Detect which cell encompasses the target text, then output its [x, y] center coordinate. 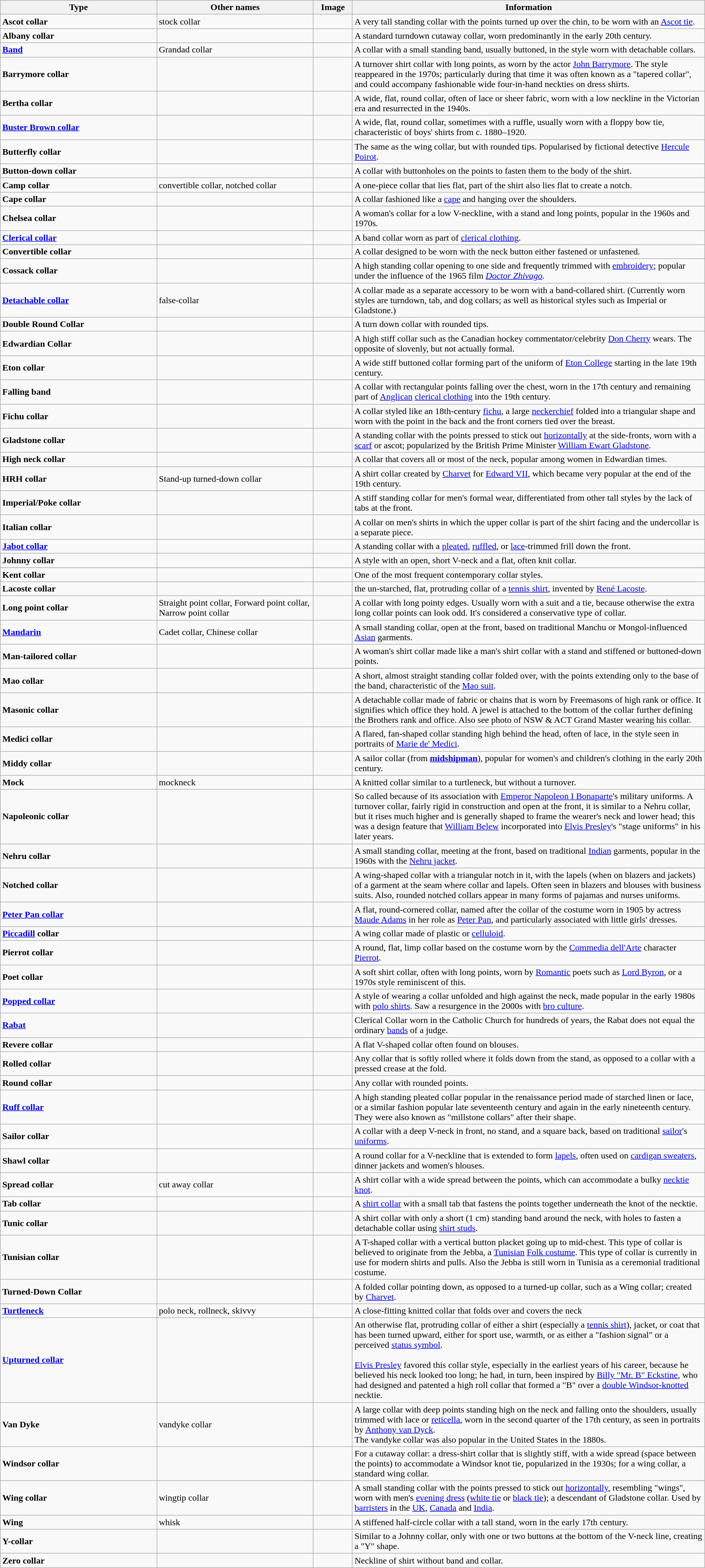
Any collar with rounded points. [529, 1083]
false-collar [235, 300]
whisk [235, 1522]
Notched collar [79, 885]
Fichu collar [79, 416]
A band collar worn as part of clerical clothing. [529, 238]
The same as the wing collar, but with rounded tips. Popularised by fictional detective Hercule Poirot. [529, 152]
A shirt collar created by Charvet for Edward VII, which became very popular at the end of the 19th century. [529, 478]
Imperial/Poke collar [79, 503]
Albany collar [79, 36]
A collar designed to be worn with the neck button either fastened or unfastened. [529, 252]
Tunisian collar [79, 1257]
Other names [235, 7]
Zero collar [79, 1561]
Sailor collar [79, 1136]
Pierrot collar [79, 952]
A wide, flat, round collar, often of lace or sheer fabric, worn with a low neckline in the Victorian era and resurrected in the 1940s. [529, 103]
Mandarin [79, 632]
A small standing collar, open at the front, based on traditional Manchu or Mongol-influenced Asian garments. [529, 632]
A close-fitting knitted collar that folds over and covers the neck [529, 1311]
Piccadill collar [79, 933]
A standard turndown cutaway collar, worn predominantly in the early 20th century. [529, 36]
A collar that covers all or most of the neck, popular among women in Edwardian times. [529, 459]
A woman's shirt collar made like a man's shirt collar with a stand and stiffened or buttoned-down points. [529, 656]
Edwardian Collar [79, 344]
A wide stiff buttoned collar forming part of the uniform of Eton College starting in the late 19th century. [529, 368]
A wide, flat, round collar, sometimes with a ruffle, usually worn with a floppy bow tie, characteristic of boys' shirts from c. 1880–1920. [529, 127]
Medici collar [79, 739]
cut away collar [235, 1184]
Wing [79, 1522]
A short, almost straight standing collar folded over, with the points extending only to the base of the band, characteristic of the Mao suit. [529, 681]
Van Dyke [79, 1425]
A very tall standing collar with the points turned up over the chin, to be worn with an Ascot tie. [529, 22]
A knitted collar similar to a turtleneck, but without a turnover. [529, 782]
A woman's collar for a low V-neckline, with a stand and long points, popular in the 1960s and 1970s. [529, 218]
Band [79, 50]
Long point collar [79, 608]
A round, flat, limp collar based on the costume worn by the Commedia dell'Arte character Pierrot. [529, 952]
Revere collar [79, 1045]
Spread collar [79, 1184]
Nehru collar [79, 856]
Turtleneck [79, 1311]
Cape collar [79, 199]
A collar fashioned like a cape and hanging over the shoulders. [529, 199]
A soft shirt collar, often with long points, worn by Romantic poets such as Lord Byron, or a 1970s style reminiscent of this. [529, 977]
Neckline of shirt without band and collar. [529, 1561]
A folded collar pointing down, as opposed to a turned-up collar, such as a Wing collar; created by Charvet. [529, 1292]
Napoleonic collar [79, 817]
Johnny collar [79, 560]
Cossack collar [79, 271]
HRH collar [79, 478]
Rabat [79, 1025]
A collar with buttonholes on the points to fasten them to the body of the shirt. [529, 171]
A shirt collar with a wide spread between the points, which can accommodate a bulky necktie knot. [529, 1184]
A stiffened half-circle collar with a tall stand, worn in the early 17th century. [529, 1522]
Poet collar [79, 977]
Grandad collar [235, 50]
Windsor collar [79, 1464]
Similar to a Johnny collar, only with one or two buttons at the bottom of the V-neck line, creating a "Y" shape. [529, 1542]
Stand-up turned-down collar [235, 478]
Button-down collar [79, 171]
Shawl collar [79, 1161]
Tab collar [79, 1204]
Turned-Down Collar [79, 1292]
A standing collar with a pleated, ruffled, or lace-trimmed frill down the front. [529, 546]
Eton collar [79, 368]
Image [333, 7]
Cadet collar, Chinese collar [235, 632]
Masonic collar [79, 710]
Mao collar [79, 681]
mockneck [235, 782]
Any collar that is softly rolled where it folds down from the stand, as opposed to a collar with a pressed crease at the fold. [529, 1064]
wingtip collar [235, 1498]
Kent collar [79, 575]
Clerical collar [79, 238]
Gladstone collar [79, 440]
Buster Brown collar [79, 127]
High neck collar [79, 459]
A sailor collar (from midshipman), popular for women's and children's clothing in the early 20th century. [529, 763]
A stiff standing collar for men's formal wear, differentiated from other tall styles by the lack of tabs at the front. [529, 503]
A collar with a small standing band, usually buttoned, in the style worn with detachable collars. [529, 50]
One of the most frequent contemporary collar styles. [529, 575]
Upturned collar [79, 1360]
A turn down collar with rounded tips. [529, 324]
Ruff collar [79, 1107]
Wing collar [79, 1498]
Popped collar [79, 1001]
A collar with a deep V-neck in front, no stand, and a square back, based on traditional sailor's uniforms. [529, 1136]
Man-tailored collar [79, 656]
A collar on men's shirts in which the upper collar is part of the shirt facing and the undercollar is a separate piece. [529, 527]
Camp collar [79, 185]
Middy collar [79, 763]
A flat V-shaped collar often found on blouses. [529, 1045]
A style with an open, short V-neck and a flat, often knit collar. [529, 560]
Ascot collar [79, 22]
Convertible collar [79, 252]
Falling band [79, 392]
Double Round Collar [79, 324]
A round collar for a V-neckline that is extended to form lapels, often used on cardigan sweaters, dinner jackets and women's blouses. [529, 1161]
A high stiff collar such as the Canadian hockey commentator/celebrity Don Cherry wears. The opposite of slovenly, but not actually formal. [529, 344]
Type [79, 7]
Peter Pan collar [79, 914]
A small standing collar, meeting at the front, based on traditional Indian garments, popular in the 1960s with the Nehru jacket. [529, 856]
Lacoste collar [79, 589]
Straight point collar, Forward point collar, Narrow point collar [235, 608]
the un-starched, flat, protruding collar of a tennis shirt, invented by René Lacoste. [529, 589]
Butterfly collar [79, 152]
Chelsea collar [79, 218]
Clerical Collar worn in the Catholic Church for hundreds of years, the Rabat does not equal the ordinary bands of a judge. [529, 1025]
vandyke collar [235, 1425]
Y-collar [79, 1542]
Mock [79, 782]
stock collar [235, 22]
convertible collar, notched collar [235, 185]
Round collar [79, 1083]
A flared, fan-shaped collar standing high behind the head, often of lace, in the style seen in portraits of Marie de' Medici. [529, 739]
Rolled collar [79, 1064]
polo neck, rollneck, skivvy [235, 1311]
Tunic collar [79, 1223]
A shirt collar with only a short (1 cm) standing band around the neck, with holes to fasten a detachable collar using shirt studs. [529, 1223]
Bertha collar [79, 103]
A wing collar made of plastic or celluloid. [529, 933]
A shirt collar with a small tab that fastens the points together underneath the knot of the necktie. [529, 1204]
Barrymore collar [79, 74]
Detachable collar [79, 300]
Information [529, 7]
Italian collar [79, 527]
A high standing collar opening to one side and frequently trimmed with embroidery; popular under the influence of the 1965 film Doctor Zhivago. [529, 271]
A one-piece collar that lies flat, part of the shirt also lies flat to create a notch. [529, 185]
Jabot collar [79, 546]
